From the cell containing the given text, extract its center point as [X, Y] coordinate. 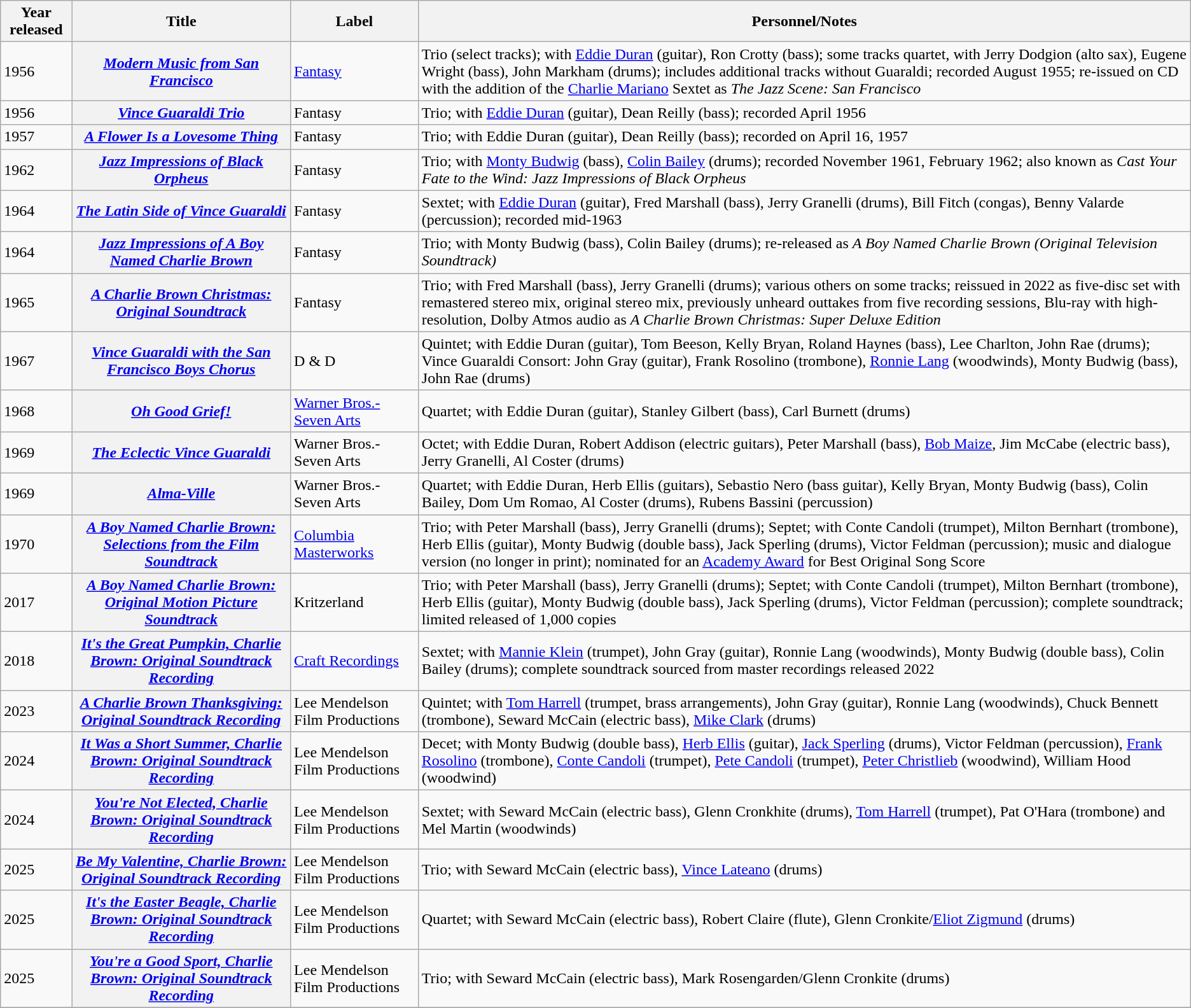
It's the Easter Beagle, Charlie Brown: Original Soundtrack Recording [181, 920]
Craft Recordings [355, 661]
The Latin Side of Vince Guaraldi [181, 211]
The Eclectic Vince Guaraldi [181, 452]
Sextet; with Eddie Duran (guitar), Fred Marshall (bass), Jerry Granelli (drums), Bill Fitch (congas), Benny Valarde (percussion); recorded mid-1963 [804, 211]
A Boy Named Charlie Brown: Selections from the Film Soundtrack [181, 543]
Vince Guaraldi with the San Francisco Boys Chorus [181, 361]
Personnel/Notes [804, 22]
You're a Good Sport, Charlie Brown: Original Soundtrack Recording [181, 978]
Quartet; with Seward McCain (electric bass), Robert Claire (flute), Glenn Cronkite/Eliot Zigmund (drums) [804, 920]
Kritzerland [355, 603]
Trio; with Eddie Duran (guitar), Dean Reilly (bass); recorded April 1956 [804, 113]
Trio; with Seward McCain (electric bass), Vince Lateano (drums) [804, 869]
2018 [36, 661]
Columbia Masterworks [355, 543]
2023 [36, 711]
Label [355, 22]
Title [181, 22]
1970 [36, 543]
1965 [36, 302]
Vince Guaraldi Trio [181, 113]
Trio; with Seward McCain (electric bass), Mark Rosengarden/Glenn Cronkite (drums) [804, 978]
Jazz Impressions of A Boy Named Charlie Brown [181, 252]
1962 [36, 169]
Sextet; with Seward McCain (electric bass), Glenn Cronkhite (drums), Tom Harrell (trumpet), Pat O'Hara (trombone) and Mel Martin (woodwinds) [804, 820]
A Flower Is a Lovesome Thing [181, 137]
A Charlie Brown Christmas: Original Soundtrack [181, 302]
Jazz Impressions of Black Orpheus [181, 169]
Be My Valentine, Charlie Brown: Original Soundtrack Recording [181, 869]
1957 [36, 137]
It's the Great Pumpkin, Charlie Brown: Original Soundtrack Recording [181, 661]
It Was a Short Summer, Charlie Brown: Original Soundtrack Recording [181, 761]
D & D [355, 361]
Modern Music from San Francisco [181, 71]
Year released [36, 22]
Quartet; with Eddie Duran (guitar), Stanley Gilbert (bass), Carl Burnett (drums) [804, 411]
You're Not Elected, Charlie Brown: Original Soundtrack Recording [181, 820]
A Boy Named Charlie Brown: Original Motion Picture Soundtrack [181, 603]
Trio; with Eddie Duran (guitar), Dean Reilly (bass); recorded on April 16, 1957 [804, 137]
Oh Good Grief! [181, 411]
Alma-Ville [181, 494]
1968 [36, 411]
Trio; with Monty Budwig (bass), Colin Bailey (drums); re-released as A Boy Named Charlie Brown (Original Television Soundtrack) [804, 252]
2017 [36, 603]
1967 [36, 361]
A Charlie Brown Thanksgiving: Original Soundtrack Recording [181, 711]
